Search for the cell housing the specified text and yield its [X, Y] center coordinate. 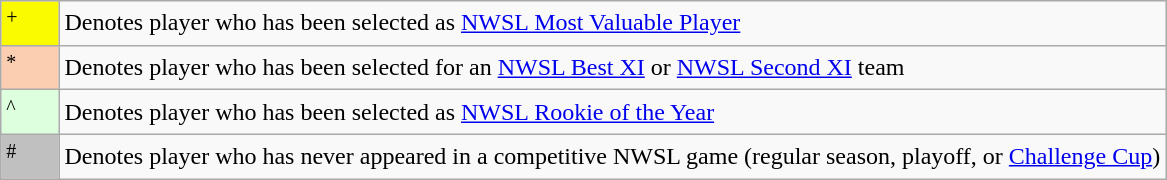
Denotes player who has been selected as NWSL Most Valuable Player [612, 24]
# [30, 156]
* [30, 68]
^ [30, 112]
+ [30, 24]
Denotes player who has never appeared in a competitive NWSL game (regular season, playoff, or Challenge Cup) [612, 156]
Denotes player who has been selected for an NWSL Best XI or NWSL Second XI team [612, 68]
Denotes player who has been selected as NWSL Rookie of the Year [612, 112]
